Return the (x, y) coordinate for the center point of the cell that contains the specified text.  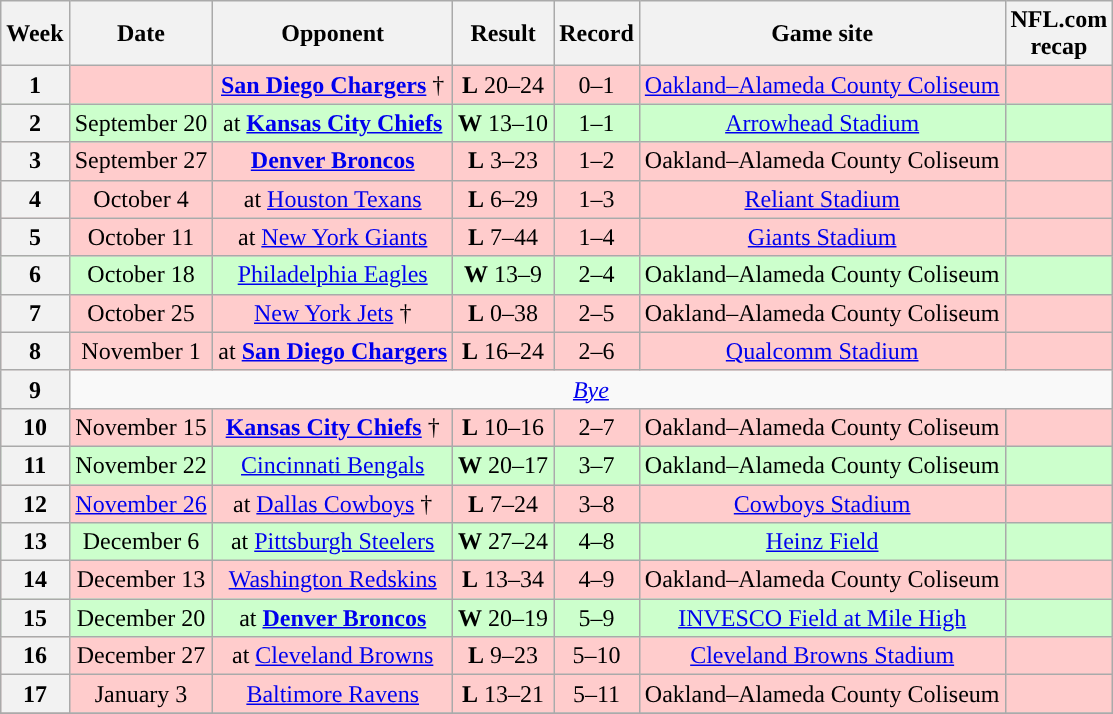
at San Diego Chargers (333, 351)
at Pittsburgh Steelers (333, 542)
W 13–10 (504, 123)
Heinz Field (822, 542)
Record (597, 34)
Washington Redskins (333, 580)
at Cleveland Browns (333, 656)
at Denver Broncos (333, 618)
L 16–24 (504, 351)
Arrowhead Stadium (822, 123)
at Kansas City Chiefs (333, 123)
NFL.comrecap (1059, 34)
Cincinnati Bengals (333, 465)
W 20–17 (504, 465)
November 15 (141, 427)
5–11 (597, 694)
10 (35, 427)
Bye (591, 389)
17 (35, 694)
3–8 (597, 503)
0–1 (597, 85)
INVESCO Field at Mile High (822, 618)
Date (141, 34)
at Dallas Cowboys † (333, 503)
at New York Giants (333, 237)
1 (35, 85)
L 20–24 (504, 85)
4 (35, 199)
L 9–23 (504, 656)
1–2 (597, 161)
Cleveland Browns Stadium (822, 656)
2–5 (597, 313)
W 13–9 (504, 275)
5–10 (597, 656)
4–9 (597, 580)
12 (35, 503)
Result (504, 34)
Game site (822, 34)
Week (35, 34)
January 3 (141, 694)
11 (35, 465)
Kansas City Chiefs † (333, 427)
Qualcomm Stadium (822, 351)
October 25 (141, 313)
L 13–34 (504, 580)
L 7–44 (504, 237)
3 (35, 161)
L 10–16 (504, 427)
8 (35, 351)
3–7 (597, 465)
5–9 (597, 618)
Philadelphia Eagles (333, 275)
2–4 (597, 275)
W 20–19 (504, 618)
September 27 (141, 161)
November 1 (141, 351)
Giants Stadium (822, 237)
L 3–23 (504, 161)
New York Jets † (333, 313)
Reliant Stadium (822, 199)
L 7–24 (504, 503)
L 13–21 (504, 694)
Baltimore Ravens (333, 694)
at Houston Texans (333, 199)
December 13 (141, 580)
October 18 (141, 275)
9 (35, 389)
7 (35, 313)
Opponent (333, 34)
6 (35, 275)
December 27 (141, 656)
December 6 (141, 542)
2 (35, 123)
October 11 (141, 237)
November 26 (141, 503)
November 22 (141, 465)
L 0–38 (504, 313)
13 (35, 542)
14 (35, 580)
September 20 (141, 123)
L 6–29 (504, 199)
1–1 (597, 123)
October 4 (141, 199)
16 (35, 656)
2–6 (597, 351)
1–3 (597, 199)
15 (35, 618)
5 (35, 237)
Denver Broncos (333, 161)
San Diego Chargers † (333, 85)
2–7 (597, 427)
Cowboys Stadium (822, 503)
4–8 (597, 542)
1–4 (597, 237)
W 27–24 (504, 542)
December 20 (141, 618)
